Output the (X, Y) coordinate of the center of the cell containing the given text.  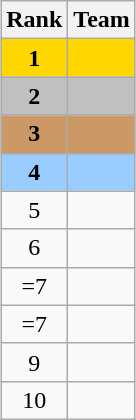
9 (34, 362)
10 (34, 400)
5 (34, 210)
2 (34, 96)
1 (34, 58)
Team (102, 20)
6 (34, 248)
4 (34, 172)
3 (34, 134)
Rank (34, 20)
